Extract the [x, y] coordinate from the center of the cell holding the provided text.  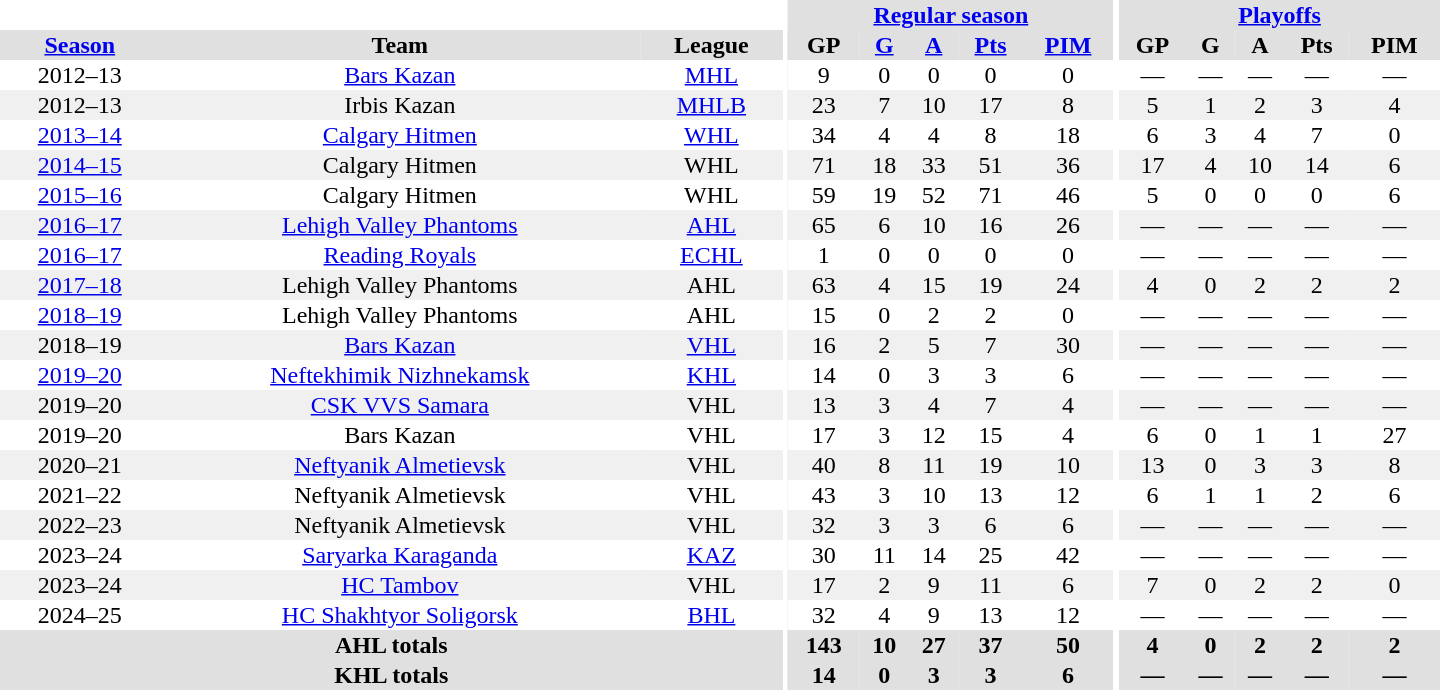
37 [990, 645]
50 [1068, 645]
KHL totals [392, 675]
2022–23 [80, 525]
2020–21 [80, 465]
KHL [711, 375]
33 [934, 165]
MHLB [711, 105]
23 [824, 105]
ECHL [711, 255]
Regular season [951, 15]
Irbis Kazan [400, 105]
143 [824, 645]
CSK VVS Samara [400, 405]
2021–22 [80, 495]
43 [824, 495]
HC Shakhtyor Soligorsk [400, 615]
AHL totals [392, 645]
MHL [711, 75]
46 [1068, 195]
63 [824, 285]
2017–18 [80, 285]
34 [824, 135]
42 [1068, 555]
25 [990, 555]
League [711, 45]
Season [80, 45]
HC Tambov [400, 585]
Playoffs [1280, 15]
59 [824, 195]
Saryarka Karaganda [400, 555]
Team [400, 45]
51 [990, 165]
2015–16 [80, 195]
Reading Royals [400, 255]
2024–25 [80, 615]
24 [1068, 285]
40 [824, 465]
26 [1068, 225]
36 [1068, 165]
2014–15 [80, 165]
52 [934, 195]
2013–14 [80, 135]
Neftekhimik Nizhnekamsk [400, 375]
KAZ [711, 555]
65 [824, 225]
BHL [711, 615]
